Output the (X, Y) coordinate of the center of the cell containing the given text.  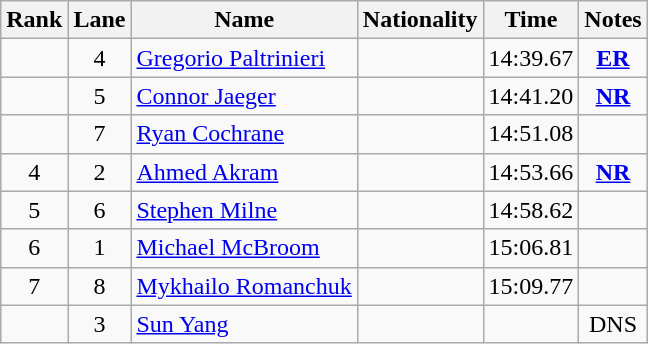
14:53.66 (531, 172)
Time (531, 20)
2 (100, 172)
Mykhailo Romanchuk (244, 286)
Name (244, 20)
8 (100, 286)
ER (613, 58)
Gregorio Paltrinieri (244, 58)
Ryan Cochrane (244, 134)
Lane (100, 20)
14:41.20 (531, 96)
15:06.81 (531, 248)
Michael McBroom (244, 248)
14:39.67 (531, 58)
Sun Yang (244, 324)
3 (100, 324)
1 (100, 248)
14:58.62 (531, 210)
Rank (34, 20)
14:51.08 (531, 134)
Notes (613, 20)
Ahmed Akram (244, 172)
Connor Jaeger (244, 96)
Nationality (420, 20)
DNS (613, 324)
15:09.77 (531, 286)
Stephen Milne (244, 210)
